Determine the [x, y] coordinate at the center of the cell enclosing the given text.  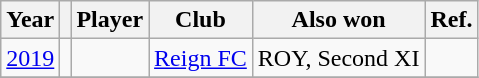
Also won [338, 20]
ROY, Second XI [338, 58]
Year [30, 20]
Player [110, 20]
Reign FC [201, 58]
Ref. [452, 20]
2019 [30, 58]
Club [201, 20]
